Search for the cell housing the specified text and yield its [x, y] center coordinate. 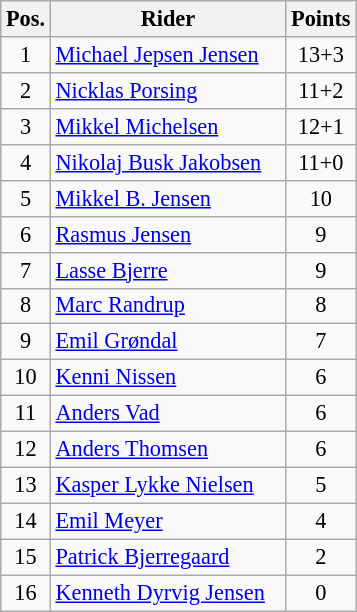
14 [26, 521]
Mikkel Michelsen [168, 126]
Nikolaj Busk Jakobsen [168, 162]
Nicklas Porsing [168, 90]
Mikkel B. Jensen [168, 198]
13 [26, 485]
Points [321, 19]
Rasmus Jensen [168, 234]
Lasse Bjerre [168, 270]
Kenni Nissen [168, 378]
11+0 [321, 162]
Emil Meyer [168, 521]
Kenneth Dyrvig Jensen [168, 593]
Kasper Lykke Nielsen [168, 485]
11+2 [321, 90]
1 [26, 55]
Emil Grøndal [168, 342]
16 [26, 593]
Michael Jepsen Jensen [168, 55]
11 [26, 414]
12 [26, 450]
0 [321, 593]
Patrick Bjerregaard [168, 557]
12+1 [321, 126]
15 [26, 557]
Pos. [26, 19]
13+3 [321, 55]
Rider [168, 19]
3 [26, 126]
Anders Thomsen [168, 450]
Marc Randrup [168, 306]
Anders Vad [168, 414]
